Search for the cell housing the specified text and yield its (x, y) center coordinate. 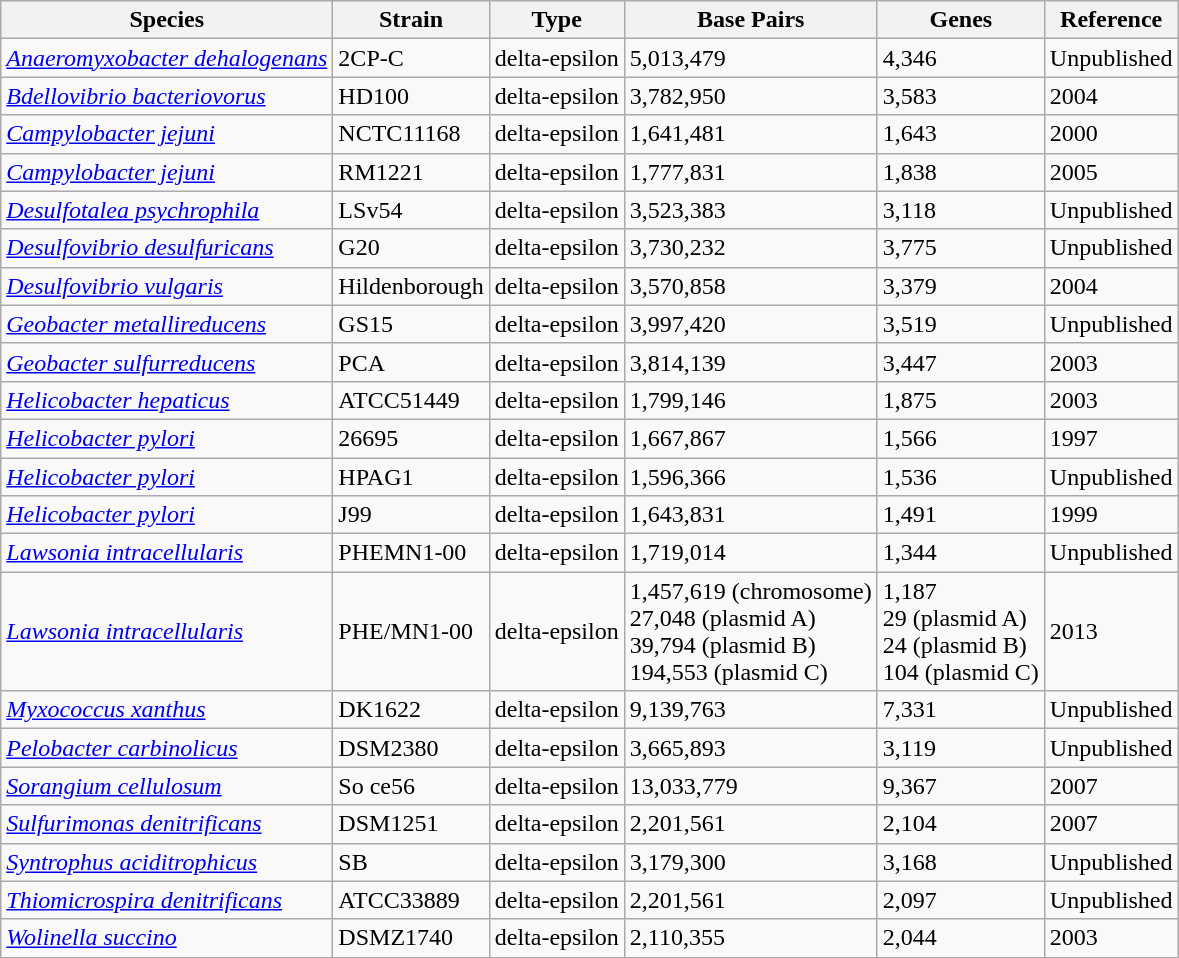
3,168 (960, 862)
1,457,619 (chromosome)27,048 (plasmid A)39,794 (plasmid B)194,553 (plasmid C) (750, 632)
PHE/MN1-00 (411, 632)
J99 (411, 515)
DSMZ1740 (411, 938)
3,447 (960, 362)
2,044 (960, 938)
G20 (411, 248)
4,346 (960, 58)
3,775 (960, 248)
1,566 (960, 438)
RM1221 (411, 172)
DK1622 (411, 710)
1997 (1111, 438)
Geobacter sulfurreducens (167, 362)
HPAG1 (411, 477)
Thiomicrospira denitrificans (167, 900)
3,118 (960, 210)
2,110,355 (750, 938)
2013 (1111, 632)
Species (167, 20)
NCTC11168 (411, 134)
Sulfurimonas denitrificans (167, 824)
1,641,481 (750, 134)
3,583 (960, 96)
1,643,831 (750, 515)
3,665,893 (750, 748)
3,519 (960, 324)
Genes (960, 20)
2CP-C (411, 58)
3,997,420 (750, 324)
Bdellovibrio bacteriovorus (167, 96)
2,104 (960, 824)
1,667,867 (750, 438)
Myxococcus xanthus (167, 710)
DSM1251 (411, 824)
1,719,014 (750, 553)
Syntrophus aciditrophicus (167, 862)
Desulfovibrio desulfuricans (167, 248)
Reference (1111, 20)
Strain (411, 20)
Anaeromyxobacter dehalogenans (167, 58)
Hildenborough (411, 286)
Geobacter metallireducens (167, 324)
3,179,300 (750, 862)
Pelobacter carbinolicus (167, 748)
PHEMN1-00 (411, 553)
SB (411, 862)
1,491 (960, 515)
9,139,763 (750, 710)
Type (556, 20)
13,033,779 (750, 786)
3,730,232 (750, 248)
Desulfotalea psychrophila (167, 210)
Wolinella succino (167, 938)
So ce56 (411, 786)
Sorangium cellulosum (167, 786)
ATCC33889 (411, 900)
1,18729 (plasmid A)24 (plasmid B)104 (plasmid C) (960, 632)
2,097 (960, 900)
2000 (1111, 134)
DSM2380 (411, 748)
1,536 (960, 477)
Base Pairs (750, 20)
1,643 (960, 134)
3,119 (960, 748)
GS15 (411, 324)
1,344 (960, 553)
2005 (1111, 172)
1,838 (960, 172)
1,875 (960, 400)
3,814,139 (750, 362)
HD100 (411, 96)
9,367 (960, 786)
3,379 (960, 286)
ATCC51449 (411, 400)
3,782,950 (750, 96)
3,570,858 (750, 286)
1,799,146 (750, 400)
Desulfovibrio vulgaris (167, 286)
3,523,383 (750, 210)
7,331 (960, 710)
1,596,366 (750, 477)
26695 (411, 438)
PCA (411, 362)
1,777,831 (750, 172)
1999 (1111, 515)
5,013,479 (750, 58)
LSv54 (411, 210)
Helicobacter hepaticus (167, 400)
